Search for the cell housing the specified text and yield its (x, y) center coordinate. 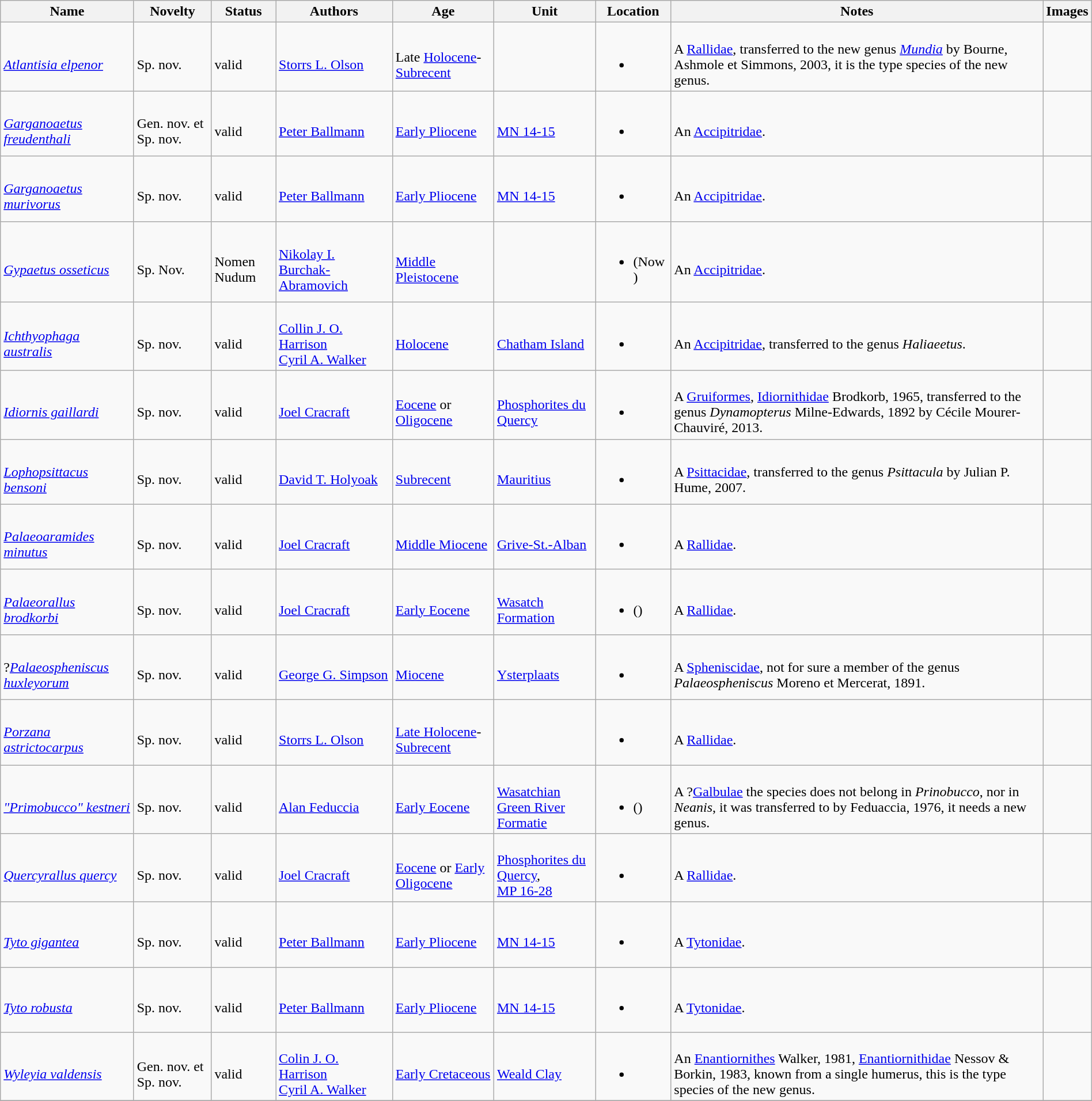
Mauritius (544, 471)
Garganoaetus murivorus (67, 189)
George G. Simpson (334, 667)
Name (67, 12)
Holocene (443, 336)
Images (1067, 12)
David T. Holyoak (334, 471)
Ichthyophaga australis (67, 336)
Tyto robusta (67, 1000)
Eocene or Early Oligocene (443, 868)
Lophopsittacus bensoni (67, 471)
Idiornis gaillardi (67, 404)
Chatham Island (544, 336)
A Rallidae, transferred to the new genus Mundia by Bourne, Ashmole et Simmons, 2003, it is the type species of the new genus. (857, 56)
Atlantisia elpenor (67, 56)
Phosphorites du Quercy,MP 16-28 (544, 868)
Ysterplaats (544, 667)
WasatchianGreen River Formatie (544, 800)
Porzana astrictocarpus (67, 732)
A ?Galbulae the species does not belong in Prinobucco, nor in Neanis, it was transferred to by Feduaccia, 1976, it needs a new genus. (857, 800)
Palaeorallus brodkorbi (67, 601)
An Accipitridae, transferred to the genus Haliaeetus. (857, 336)
A Spheniscidae, not for sure a member of the genus Palaeospheniscus Moreno et Mercerat, 1891. (857, 667)
"Primobucco" kestneri (67, 800)
Wasatch Formation (544, 601)
Weald Clay (544, 1067)
Notes (857, 12)
An Enantiornithes Walker, 1981, Enantiornithidae Nessov & Borkin, 1983, known from a single humerus, this is the type species of the new genus. (857, 1067)
Location (634, 12)
A Gruiformes, Idiornithidae Brodkorb, 1965, transferred to the genus Dynamopterus Milne-Edwards, 1892 by Cécile Mourer-Chauviré, 2013. (857, 404)
?Palaeospheniscus huxleyorum (67, 667)
A Psittacidae, transferred to the genus Psittacula by Julian P. Hume, 2007. (857, 471)
Subrecent (443, 471)
Wyleyia valdensis (67, 1067)
Nomen Nudum (244, 262)
Authors (334, 12)
Age (443, 12)
Alan Feduccia (334, 800)
Middle Pleistocene (443, 262)
Phosphorites du Quercy (544, 404)
Tyto gigantea (67, 934)
Miocene (443, 667)
Palaeoaramides minutus (67, 537)
Garganoaetus freudenthali (67, 123)
Collin J. O. HarrisonCyril A. Walker (334, 336)
Eocene or Oligocene (443, 404)
Unit (544, 12)
Nikolay I. Burchak-Abramovich (334, 262)
Colin J. O. HarrisonCyril A. Walker (334, 1067)
Early Cretaceous (443, 1067)
(Now ) (634, 262)
Middle Miocene (443, 537)
Status (244, 12)
Gypaetus osseticus (67, 262)
Sp. Nov. (173, 262)
Quercyrallus quercy (67, 868)
Novelty (173, 12)
Grive-St.-Alban (544, 537)
